Scan for the cell matching the given text and deliver its [x, y] coordinate at center. 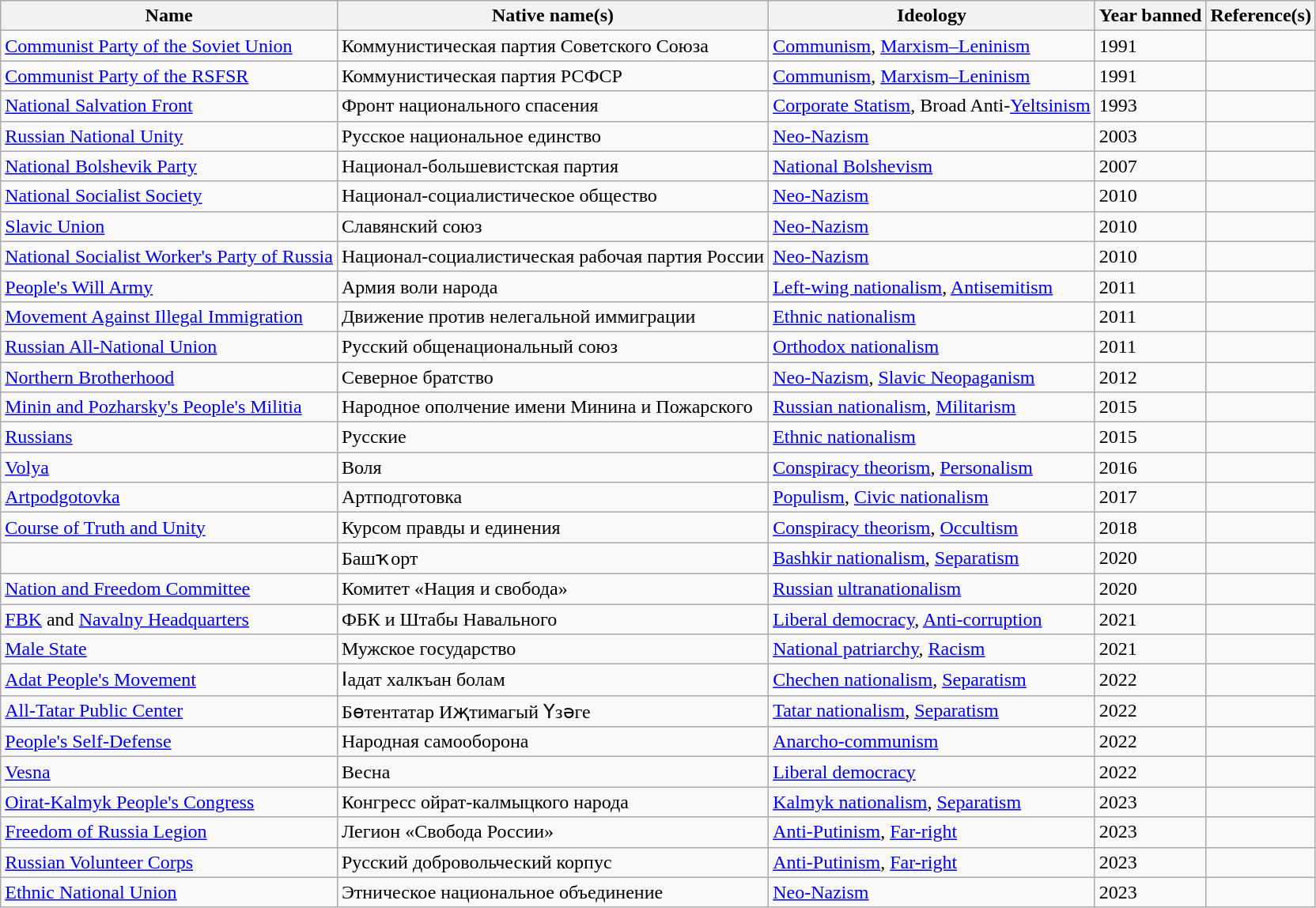
ФБК и Штабы Навального [552, 619]
Этническое национальное объединение [552, 892]
Name [169, 16]
Artpodgotovka [169, 498]
Anarcho-communism [932, 742]
National Salvation Front [169, 106]
Народное ополчение имени Минина и Пожарского [552, 407]
Vesna [169, 772]
Liberal democracy, Anti-corruption [932, 619]
National Socialist Society [169, 196]
Весна [552, 772]
2018 [1150, 528]
Year banned [1150, 16]
Freedom of Russia Legion [169, 832]
Adat People's Movement [169, 680]
Курсом правды и единения [552, 528]
Ideology [932, 16]
Oirat-Kalmyk People's Congress [169, 802]
Национал-социалистическое общество [552, 196]
All-Tatar Public Center [169, 711]
National Socialist Worker's Party of Russia [169, 256]
Конгресс ойрат-калмыцкого народа [552, 802]
Communist Party of the Soviet Union [169, 46]
Русские [552, 437]
Русское национальное единство [552, 136]
Northern Brotherhood [169, 377]
Chechen nationalism, Separatism [932, 680]
Russian nationalism, Militarism [932, 407]
Русский добровольческий корпус [552, 862]
Северное братство [552, 377]
Ethnic National Union [169, 892]
National patriarchy, Racism [932, 649]
Male State [169, 649]
Движение против нелегальной иммиграции [552, 316]
Minin and Pozharsky's People's Militia [169, 407]
Nation and Freedom Committee [169, 588]
National Bolshevik Party [169, 166]
2012 [1150, 377]
Национал-социалистическая рабочая партия России [552, 256]
Бөтентатар Иҗтимагый Үзәге [552, 711]
Slavic Union [169, 226]
Коммунистическая партия Советского Союза [552, 46]
Corporate Statism, Broad Anti-Yeltsinism [932, 106]
2016 [1150, 467]
Russian National Unity [169, 136]
Russians [169, 437]
Bashkir nationalism, Separatism [932, 558]
Conspiracy theorism, Personalism [932, 467]
Башҡорт [552, 558]
Фронт национального спасения [552, 106]
People's Self-Defense [169, 742]
National Bolshevism [932, 166]
Conspiracy theorism, Occultism [932, 528]
Русский общенациональный союз [552, 346]
Мужское государство [552, 649]
Russian ultranationalism [932, 588]
2017 [1150, 498]
Kalmyk nationalism, Separatism [932, 802]
Left-wing nationalism, Antisemitism [932, 286]
Tatar nationalism, Separatism [932, 711]
Volya [169, 467]
Reference(s) [1261, 16]
Комитет «Нация и свобода» [552, 588]
2007 [1150, 166]
Славянский союз [552, 226]
FBK and Navalny Headquarters [169, 619]
Коммунистическая партия РСФСР [552, 76]
Native name(s) [552, 16]
Легион «Свобода России» [552, 832]
Orthodox nationalism [932, 346]
Народная самооборона [552, 742]
Артподготовка [552, 498]
People's Will Army [169, 286]
Liberal democracy [932, 772]
Populism, Civic nationalism [932, 498]
Воля [552, 467]
Ӏадат халкъан болам [552, 680]
Movement Against Illegal Immigration [169, 316]
Communist Party of the RSFSR [169, 76]
Национал-большевистская партия [552, 166]
2003 [1150, 136]
Neo-Nazism, Slavic Neopaganism [932, 377]
Армия воли народа [552, 286]
Russian All-National Union [169, 346]
Russian Volunteer Corps [169, 862]
1993 [1150, 106]
Course of Truth and Unity [169, 528]
